Pinpoint the cell where the given text exists, returning its [X, Y] midpoint coordinate. 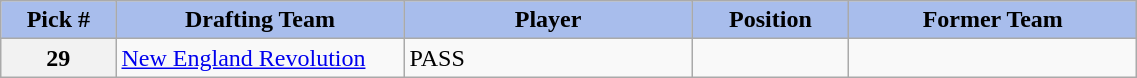
29 [58, 58]
Pick # [58, 20]
PASS [548, 58]
Drafting Team [260, 20]
Position [770, 20]
Former Team [993, 20]
Player [548, 20]
New England Revolution [260, 58]
